Detect which cell encompasses the target text, then output its (X, Y) center coordinate. 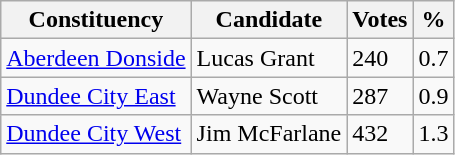
287 (380, 96)
240 (380, 58)
432 (380, 134)
Jim McFarlane (269, 134)
Constituency (96, 20)
% (434, 20)
1.3 (434, 134)
Candidate (269, 20)
0.7 (434, 58)
0.9 (434, 96)
Dundee City West (96, 134)
Wayne Scott (269, 96)
Votes (380, 20)
Lucas Grant (269, 58)
Dundee City East (96, 96)
Aberdeen Donside (96, 58)
